Identify which cell holds the provided text, then report its (X, Y) central coordinate. 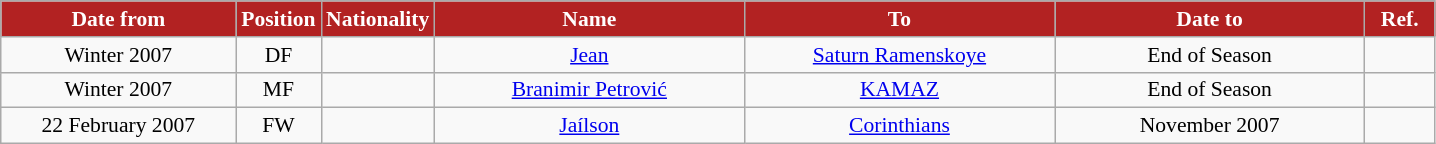
Date to (1210, 19)
Nationality (378, 19)
To (899, 19)
DF (278, 55)
Jaílson (589, 126)
MF (278, 90)
KAMAZ (899, 90)
FW (278, 126)
Saturn Ramenskoye (899, 55)
Corinthians (899, 126)
Name (589, 19)
Position (278, 19)
Date from (118, 19)
Jean (589, 55)
Branimir Petrović (589, 90)
November 2007 (1210, 126)
22 February 2007 (118, 126)
Ref. (1400, 19)
